Determine the (x, y) coordinate at the center of the cell enclosing the given text.  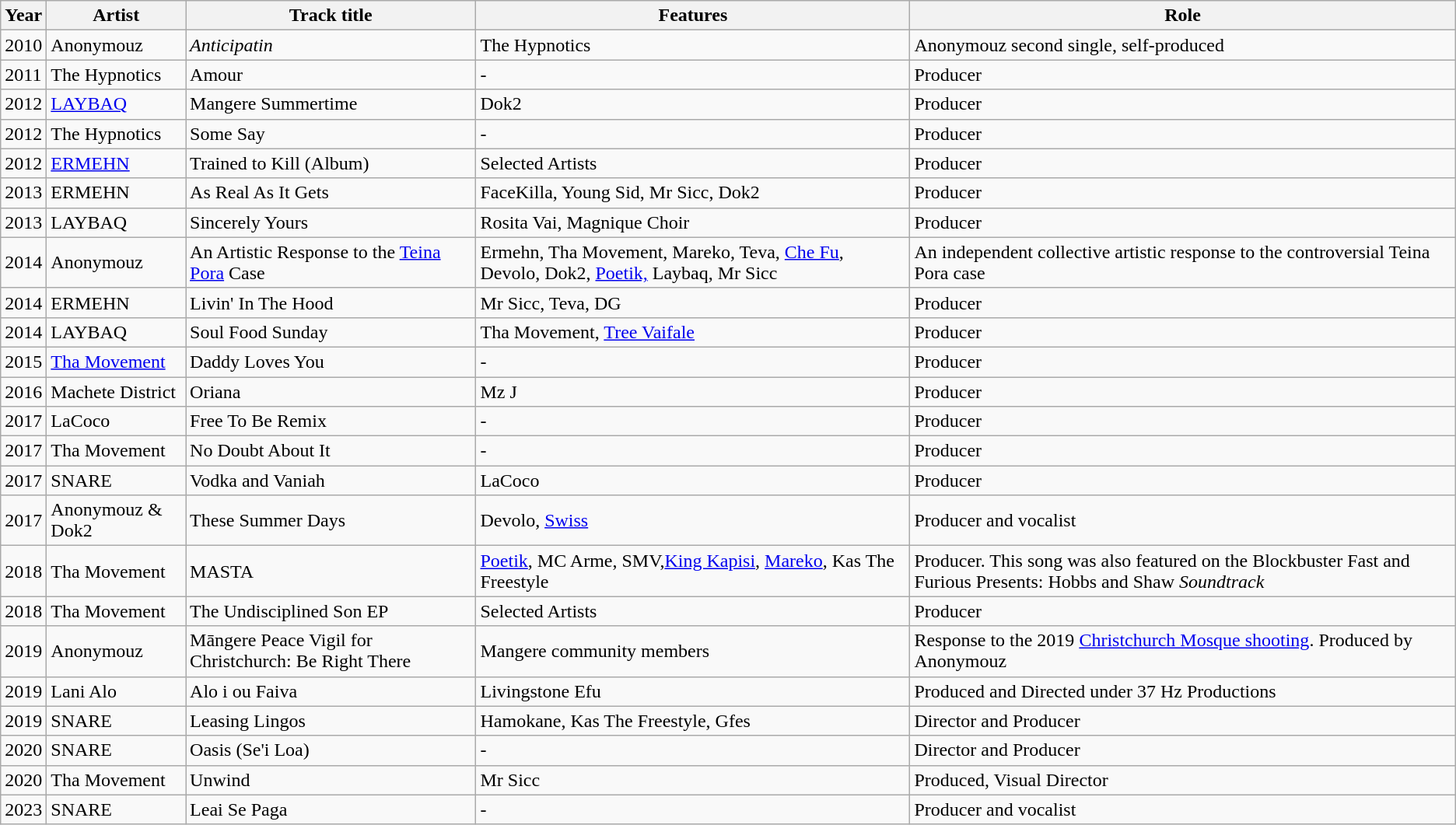
Devolo, Swiss (693, 521)
Oasis (Se'i Loa) (331, 750)
Produced, Visual Director (1182, 780)
Alo i ou Faiva (331, 691)
Role (1182, 16)
2010 (23, 45)
Vodka and Vaniah (331, 481)
As Real As It Gets (331, 193)
Response to the 2019 Christchurch Mosque shooting. Produced by Anonymouz (1182, 652)
Mr Sicc, Teva, DG (693, 302)
An Artistic Response to the Teina Pora Case (331, 263)
Mangere Summertime (331, 104)
Ermehn, Tha Movement, Mareko, Teva, Che Fu, Devolo, Dok2, Poetik, Laybaq, Mr Sicc (693, 263)
FaceKilla, Young Sid, Mr Sicc, Dok2 (693, 193)
Hamokane, Kas The Freestyle, Gfes (693, 721)
Year (23, 16)
Track title (331, 16)
2023 (23, 809)
Livin' In The Hood (331, 302)
Dok2 (693, 104)
Produced and Directed under 37 Hz Productions (1182, 691)
MASTA (331, 571)
Rosita Vai, Magnique Choir (693, 222)
2016 (23, 391)
Tha Movement, Tree Vaifale (693, 332)
Mangere community members (693, 652)
Mz J (693, 391)
Anonymouz & Dok2 (117, 521)
Poetik, MC Arme, SMV,King Kapisi, Mareko, Kas The Freestyle (693, 571)
These Summer Days (331, 521)
Lani Alo (117, 691)
No Doubt About It (331, 451)
Free To Be Remix (331, 421)
Oriana (331, 391)
Mr Sicc (693, 780)
Leasing Lingos (331, 721)
Some Say (331, 134)
Amour (331, 75)
An independent collective artistic response to the controversial Teina Pora case (1182, 263)
Artist (117, 16)
Soul Food Sunday (331, 332)
Leai Se Paga (331, 809)
Unwind (331, 780)
The Undisciplined Son EP (331, 611)
Anticipatin (331, 45)
Trained to Kill (Album) (331, 163)
Features (693, 16)
2015 (23, 362)
Livingstone Efu (693, 691)
Sincerely Yours (331, 222)
2011 (23, 75)
Machete District (117, 391)
Māngere Peace Vigil for Christchurch: Be Right There (331, 652)
Producer. This song was also featured on the Blockbuster Fast and Furious Presents: Hobbs and Shaw Soundtrack (1182, 571)
Daddy Loves You (331, 362)
Anonymouz second single, self-produced (1182, 45)
